From the cell containing the given text, extract its center point as [X, Y] coordinate. 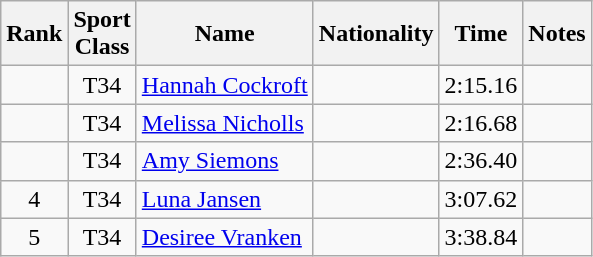
3:38.84 [481, 237]
Amy Siemons [224, 161]
Rank [34, 34]
Nationality [376, 34]
Hannah Cockroft [224, 85]
3:07.62 [481, 199]
5 [34, 237]
Time [481, 34]
Desiree Vranken [224, 237]
Name [224, 34]
Notes [557, 34]
2:36.40 [481, 161]
Luna Jansen [224, 199]
Melissa Nicholls [224, 123]
2:15.16 [481, 85]
2:16.68 [481, 123]
SportClass [102, 34]
4 [34, 199]
